Detect which cell encompasses the target text, then output its (x, y) center coordinate. 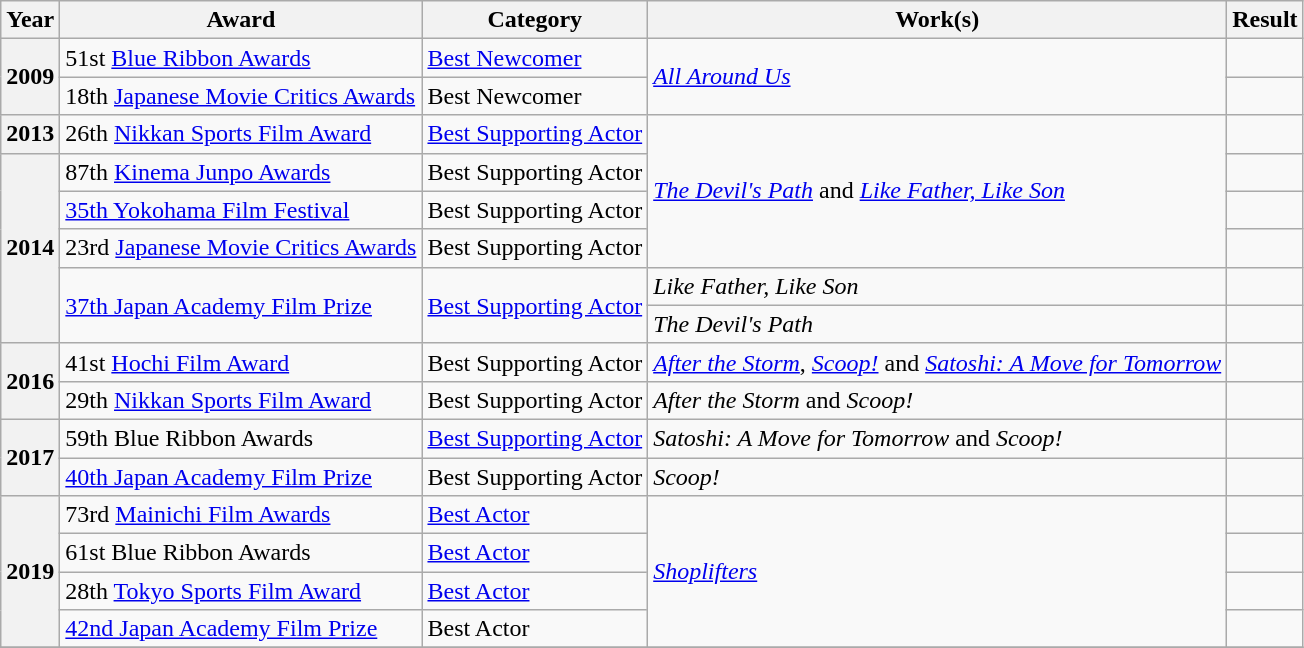
73rd Mainichi Film Awards (241, 515)
51st Blue Ribbon Awards (241, 58)
2013 (30, 134)
59th Blue Ribbon Awards (241, 438)
After the Storm, Scoop! and Satoshi: A Move for Tomorrow (938, 362)
2009 (30, 77)
37th Japan Academy Film Prize (241, 305)
Work(s) (938, 20)
41st Hochi Film Award (241, 362)
2016 (30, 381)
28th Tokyo Sports Film Award (241, 591)
After the Storm and Scoop! (938, 400)
2014 (30, 248)
Year (30, 20)
Result (1265, 20)
All Around Us (938, 77)
Award (241, 20)
40th Japan Academy Film Prize (241, 477)
Like Father, Like Son (938, 286)
Category (535, 20)
61st Blue Ribbon Awards (241, 553)
2019 (30, 572)
The Devil's Path (938, 324)
23rd Japanese Movie Critics Awards (241, 248)
42nd Japan Academy Film Prize (241, 629)
87th Kinema Junpo Awards (241, 172)
The Devil's Path and Like Father, Like Son (938, 191)
29th Nikkan Sports Film Award (241, 400)
Shoplifters (938, 572)
35th Yokohama Film Festival (241, 210)
18th Japanese Movie Critics Awards (241, 96)
Scoop! (938, 477)
26th Nikkan Sports Film Award (241, 134)
Satoshi: A Move for Tomorrow and Scoop! (938, 438)
2017 (30, 457)
